Identify which cell holds the provided text, then report its [x, y] central coordinate. 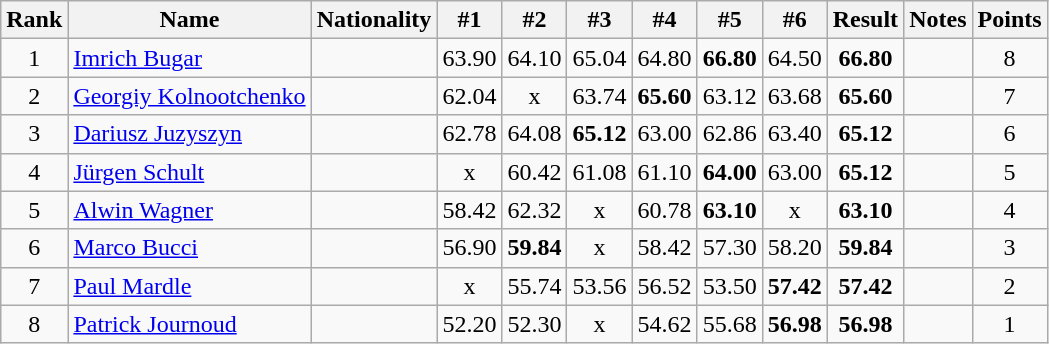
54.62 [664, 324]
Paul Mardle [190, 286]
#6 [794, 20]
57.30 [730, 248]
62.86 [730, 134]
65.04 [600, 58]
Georgiy Kolnootchenko [190, 96]
Patrick Journoud [190, 324]
63.74 [600, 96]
Marco Bucci [190, 248]
#4 [664, 20]
#5 [730, 20]
53.56 [600, 286]
56.52 [664, 286]
58.20 [794, 248]
55.68 [730, 324]
Result [865, 20]
62.32 [534, 210]
Rank [34, 20]
62.04 [470, 96]
62.78 [470, 134]
53.50 [730, 286]
Imrich Bugar [190, 58]
52.30 [534, 324]
61.08 [600, 172]
Name [190, 20]
64.10 [534, 58]
61.10 [664, 172]
64.50 [794, 58]
#2 [534, 20]
60.42 [534, 172]
Points [1010, 20]
#1 [470, 20]
64.00 [730, 172]
Nationality [374, 20]
63.12 [730, 96]
63.68 [794, 96]
60.78 [664, 210]
Dariusz Juzyszyn [190, 134]
63.90 [470, 58]
Alwin Wagner [190, 210]
55.74 [534, 286]
63.40 [794, 134]
#3 [600, 20]
56.90 [470, 248]
64.80 [664, 58]
Jürgen Schult [190, 172]
Notes [938, 20]
64.08 [534, 134]
52.20 [470, 324]
